Output the (X, Y) coordinate of the center of the cell containing the given text.  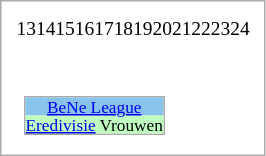
19 (142, 28)
16 (84, 28)
BeNe League (94, 107)
13 (26, 28)
22 (200, 28)
18 (124, 28)
15 (64, 28)
20 (162, 28)
14 (46, 28)
21 (182, 28)
23 (220, 28)
17 (104, 28)
Eredivisie Vrouwen (94, 125)
24 (240, 28)
